Determine the [x, y] coordinate at the center of the cell enclosing the given text.  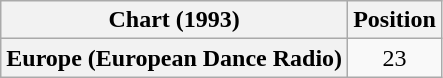
Position [395, 20]
Chart (1993) [174, 20]
Europe (European Dance Radio) [174, 58]
23 [395, 58]
